Capture the cell that displays the provided text and extract its [X, Y] central coordinate. 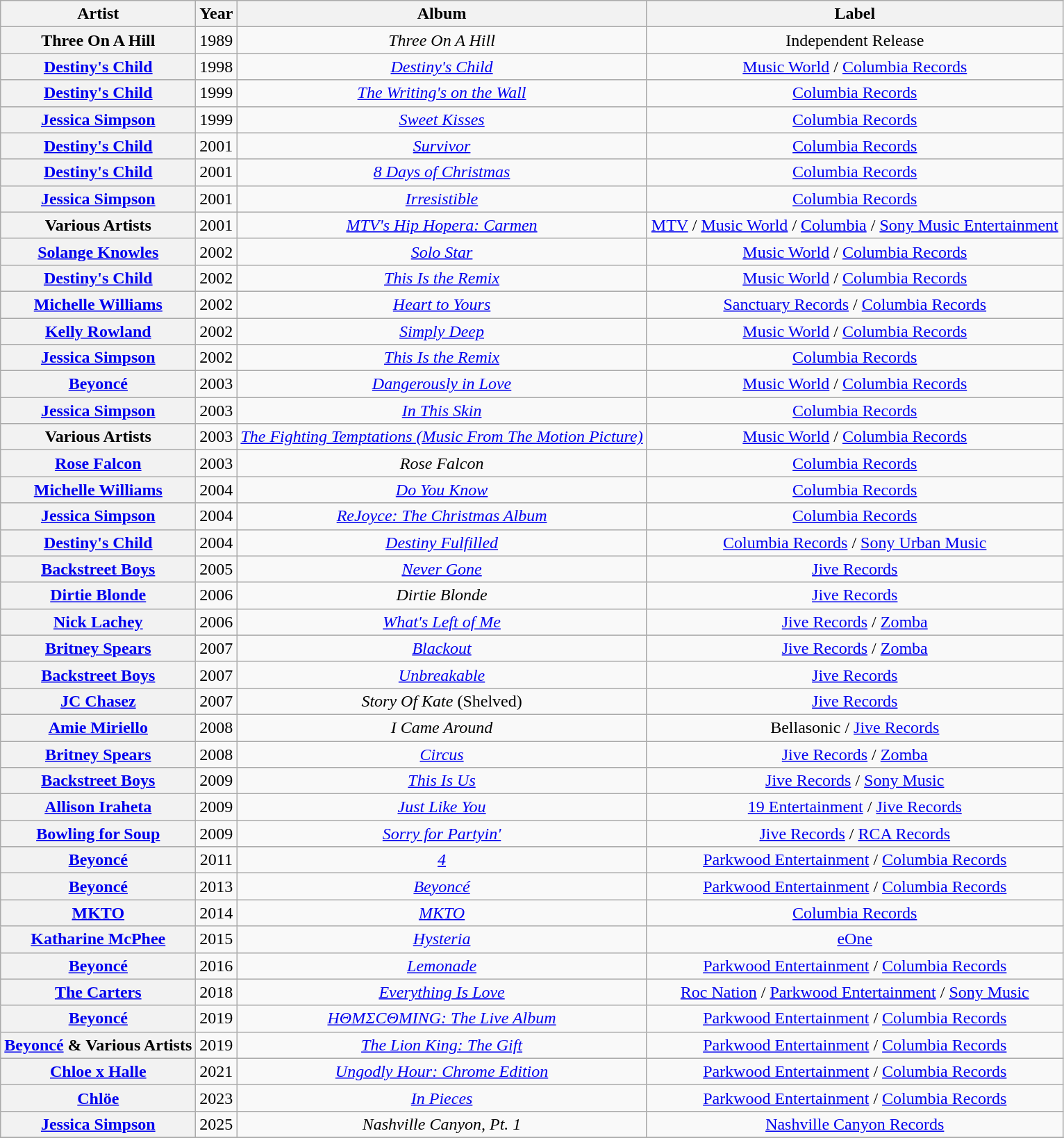
2025 [217, 1124]
I Came Around [442, 727]
2015 [217, 939]
Bowling for Soup [99, 834]
Bellasonic / Jive Records [854, 727]
Just Like You [442, 807]
Irresistible [442, 199]
ReJoyce: The Christmas Album [442, 516]
Label [854, 14]
2014 [217, 913]
Katharine McPhee [99, 939]
8 Days of Christmas [442, 172]
Never Gone [442, 569]
MTV's Hip Hopera: Carmen [442, 225]
Lemonade [442, 966]
The Carters [99, 992]
1989 [217, 40]
What's Left of Me [442, 622]
The Writing's on the Wall [442, 93]
Columbia Records / Sony Urban Music [854, 543]
Sweet Kisses [442, 119]
Jive Records / RCA Records [854, 834]
The Fighting Temptations (Music From The Motion Picture) [442, 437]
MTV / Music World / Columbia / Sony Music Entertainment [854, 225]
Nashville Canyon, Pt. 1 [442, 1124]
Roc Nation / Parkwood Entertainment / Sony Music [854, 992]
2018 [217, 992]
Allison Iraheta [99, 807]
Nashville Canyon Records [854, 1124]
1998 [217, 67]
Chloe x Halle [99, 1071]
4 [442, 860]
Beyoncé & Various Artists [99, 1045]
In This Skin [442, 411]
Survivor [442, 146]
2005 [217, 569]
Solo Star [442, 251]
Blackout [442, 648]
Dangerously in Love [442, 384]
Unbreakable [442, 675]
Year [217, 14]
Story Of Kate (Shelved) [442, 701]
The Lion King: The Gift [442, 1045]
19 Entertainment / Jive Records [854, 807]
2013 [217, 887]
Kelly Rowland [99, 331]
This Is Us [442, 781]
2011 [217, 860]
Destiny Fulfilled [442, 543]
Chlöe [99, 1098]
HΘMΣCΘMING: The Live Album [442, 1019]
Ungodly Hour: Chrome Edition [442, 1071]
Everything Is Love [442, 992]
Amie Miriello [99, 727]
eOne [854, 939]
2021 [217, 1071]
2016 [217, 966]
Artist [99, 14]
Heart to Yours [442, 304]
2023 [217, 1098]
Hysteria [442, 939]
Jive Records / Sony Music [854, 781]
Simply Deep [442, 331]
Circus [442, 754]
Nick Lachey [99, 622]
Independent Release [854, 40]
Album [442, 14]
JC Chasez [99, 701]
Solange Knowles [99, 251]
Sorry for Partyin' [442, 834]
Do You Know [442, 490]
In Pieces [442, 1098]
Sanctuary Records / Columbia Records [854, 304]
